Return [x, y] of the center of cell containing provided text 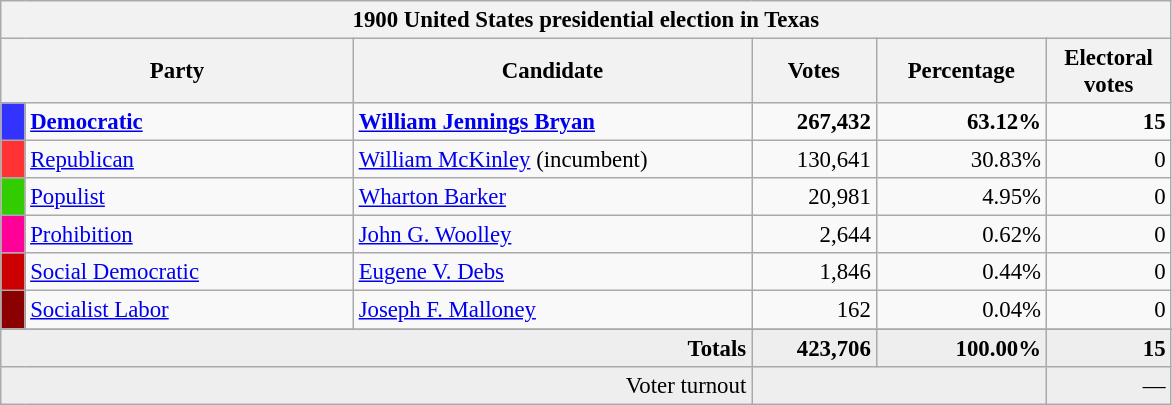
Democratic [189, 122]
John G. Woolley [552, 235]
100.00% [961, 348]
267,432 [814, 122]
0.44% [961, 273]
William Jennings Bryan [552, 122]
Joseph F. Malloney [552, 310]
4.95% [961, 197]
63.12% [961, 122]
Party [178, 72]
0.04% [961, 310]
130,641 [814, 160]
— [1108, 385]
Voter turnout [376, 385]
Populist [189, 197]
162 [814, 310]
2,644 [814, 235]
Votes [814, 72]
William McKinley (incumbent) [552, 160]
Wharton Barker [552, 197]
Republican [189, 160]
0.62% [961, 235]
Percentage [961, 72]
1,846 [814, 273]
Prohibition [189, 235]
Totals [376, 348]
Eugene V. Debs [552, 273]
423,706 [814, 348]
1900 United States presidential election in Texas [586, 20]
20,981 [814, 197]
Electoral votes [1108, 72]
Social Democratic [189, 273]
30.83% [961, 160]
Candidate [552, 72]
Socialist Labor [189, 310]
